Return the (X, Y) coordinate for the center point of the cell that contains the specified text.  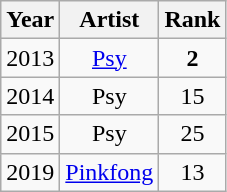
2019 (30, 172)
13 (192, 172)
2013 (30, 58)
2 (192, 58)
2014 (30, 96)
Year (30, 20)
2015 (30, 134)
Pinkfong (110, 172)
Artist (110, 20)
25 (192, 134)
Rank (192, 20)
15 (192, 96)
